Pinpoint the cell where the given text exists, returning its [X, Y] midpoint coordinate. 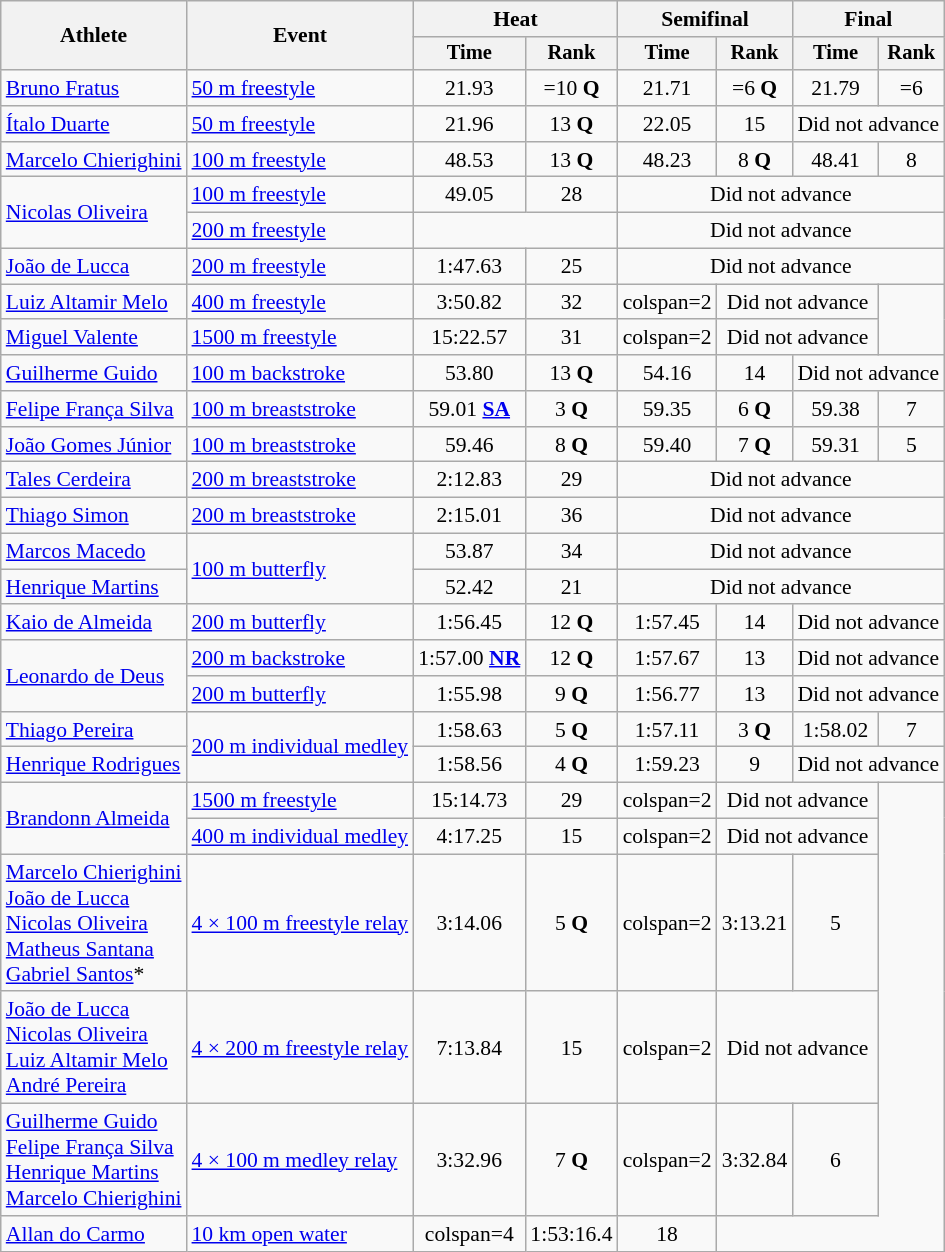
49.05 [469, 195]
53.87 [469, 552]
Semifinal [706, 19]
200 m individual medley [300, 748]
=6 Q [755, 88]
31 [571, 338]
Thiago Simon [94, 516]
4:17.25 [469, 837]
1:53:16.4 [571, 1234]
10 km open water [300, 1234]
Kaio de Almeida [94, 623]
36 [571, 516]
2:15.01 [469, 516]
Tales Cerdeira [94, 480]
28 [571, 195]
Thiago Pereira [94, 730]
3:32.96 [469, 1160]
1:59.23 [668, 765]
=6 [912, 88]
54.16 [668, 373]
18 [668, 1234]
1:57.11 [668, 730]
100 m butterfly [300, 570]
15:22.57 [469, 338]
1:57.45 [668, 623]
48.41 [835, 160]
Athlete [94, 36]
4 Q [571, 765]
Guilherme GuidoFelipe França SilvaHenrique MartinsMarcelo Chierighini [94, 1160]
=10 Q [571, 88]
52.42 [469, 587]
Nicolas Oliveira [94, 212]
34 [571, 552]
Guilherme Guido [94, 373]
Felipe França Silva [94, 409]
João de Lucca [94, 267]
Allan do Carmo [94, 1234]
Ítalo Duarte [94, 124]
9 Q [571, 694]
59.40 [668, 445]
6 Q [755, 409]
9 [755, 765]
colspan=4 [469, 1234]
59.01 SA [469, 409]
7:13.84 [469, 1048]
Final [868, 19]
59.31 [835, 445]
25 [571, 267]
3:14.06 [469, 923]
Bruno Fratus [94, 88]
21.79 [835, 88]
59.38 [835, 409]
Henrique Rodrigues [94, 765]
1:47.63 [469, 267]
21 [571, 587]
21.96 [469, 124]
2:12.83 [469, 480]
32 [571, 302]
53.80 [469, 373]
15:14.73 [469, 801]
400 m individual medley [300, 837]
Luiz Altamir Melo [94, 302]
4 × 200 m freestyle relay [300, 1048]
Marcelo ChierighiniJoão de LuccaNicolas OliveiraMatheus SantanaGabriel Santos* [94, 923]
1:58.56 [469, 765]
Brandonn Almeida [94, 818]
1:57.67 [668, 658]
1:57.00 NR [469, 658]
21.71 [668, 88]
João Gomes Júnior [94, 445]
100 m backstroke [300, 373]
21.93 [469, 88]
Henrique Martins [94, 587]
Leonardo de Deus [94, 676]
4 × 100 m freestyle relay [300, 923]
400 m freestyle [300, 302]
1:58.02 [835, 730]
8 [912, 160]
22.05 [668, 124]
1:58.63 [469, 730]
Event [300, 36]
João de LuccaNicolas OliveiraLuiz Altamir MeloAndré Pereira [94, 1048]
Marcelo Chierighini [94, 160]
1:55.98 [469, 694]
48.53 [469, 160]
3:32.84 [755, 1160]
3:50.82 [469, 302]
4 × 100 m medley relay [300, 1160]
59.35 [668, 409]
6 [835, 1160]
Heat [515, 19]
Miguel Valente [94, 338]
200 m backstroke [300, 658]
3:13.21 [755, 923]
Marcos Macedo [94, 552]
1:56.77 [668, 694]
48.23 [668, 160]
1:56.45 [469, 623]
59.46 [469, 445]
